Return [x, y] of the center of cell containing provided text 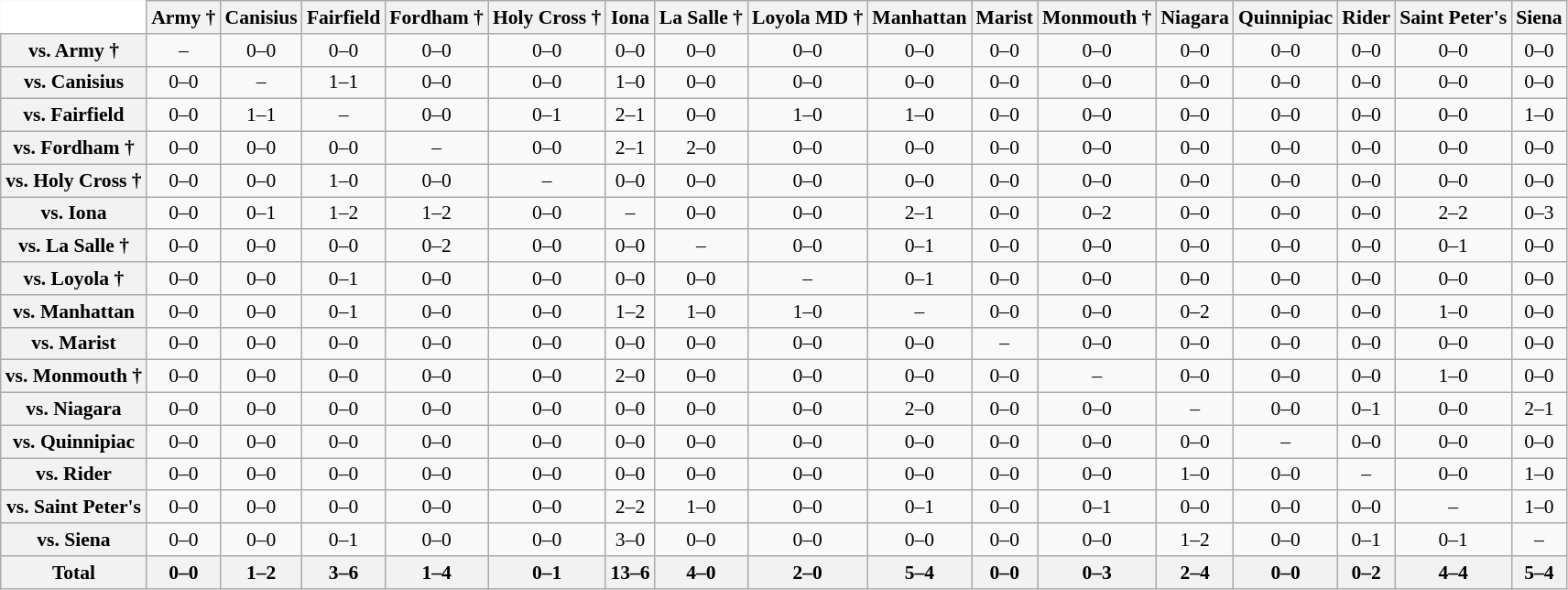
vs. Monmouth † [73, 377]
Fairfield [343, 17]
Manhattan [920, 17]
vs. Manhattan [73, 311]
4–4 [1453, 573]
2–4 [1194, 573]
4–0 [702, 573]
Niagara [1194, 17]
Holy Cross † [547, 17]
1–4 [436, 573]
Rider [1367, 17]
Saint Peter's [1453, 17]
Iona [630, 17]
vs. Siena [73, 540]
vs. Niagara [73, 410]
vs. Quinnipiac [73, 442]
3–6 [343, 573]
vs. Army † [73, 50]
La Salle † [702, 17]
Total [73, 573]
Marist [1005, 17]
Canisius [260, 17]
vs. Rider [73, 475]
3–0 [630, 540]
vs. Fairfield [73, 115]
vs. La Salle † [73, 246]
vs. Loyola † [73, 279]
vs. Fordham † [73, 148]
Monmouth † [1097, 17]
Loyola MD † [808, 17]
Siena [1539, 17]
vs. Saint Peter's [73, 508]
vs. Canisius [73, 82]
Army † [183, 17]
Fordham † [436, 17]
vs. Holy Cross † [73, 180]
13–6 [630, 573]
Quinnipiac [1286, 17]
vs. Marist [73, 344]
vs. Iona [73, 213]
